Pinpoint the cell where the given text exists, returning its (X, Y) midpoint coordinate. 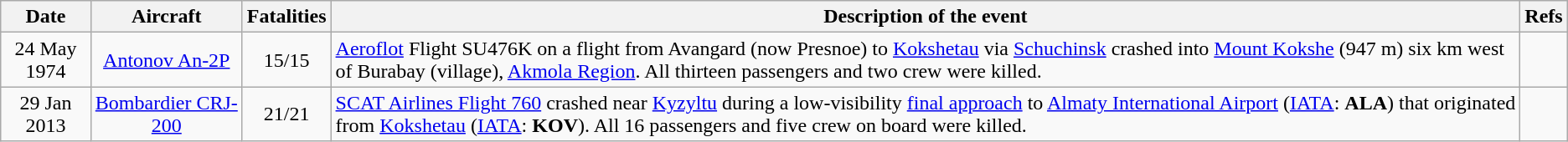
Refs (1544, 17)
Antonov An-2P (166, 60)
Bombardier CRJ-200 (166, 114)
Date (46, 17)
21/21 (286, 114)
29 Jan 2013 (46, 114)
Aircraft (166, 17)
Fatalities (286, 17)
15/15 (286, 60)
Description of the event (926, 17)
24 May 1974 (46, 60)
